Provide the [x, y] coordinate of the cell's center where the given text is located.  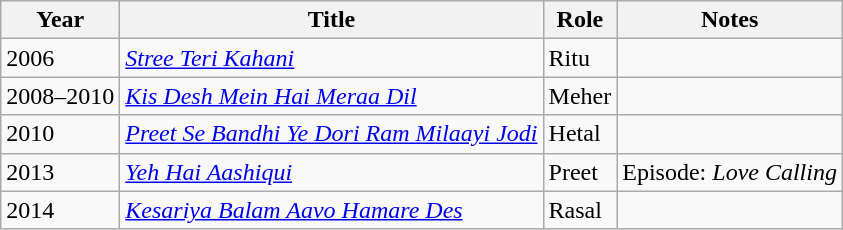
Notes [730, 20]
2010 [60, 134]
Year [60, 20]
2014 [60, 210]
2008–2010 [60, 96]
Kis Desh Mein Hai Meraa Dil [332, 96]
Hetal [580, 134]
Kesariya Balam Aavo Hamare Des [332, 210]
Preet Se Bandhi Ye Dori Ram Milaayi Jodi [332, 134]
Meher [580, 96]
Episode: Love Calling [730, 172]
Yeh Hai Aashiqui [332, 172]
Ritu [580, 58]
2013 [60, 172]
2006 [60, 58]
Stree Teri Kahani [332, 58]
Rasal [580, 210]
Preet [580, 172]
Role [580, 20]
Title [332, 20]
